Locate the cell with the specified text and output its (X, Y) center coordinate. 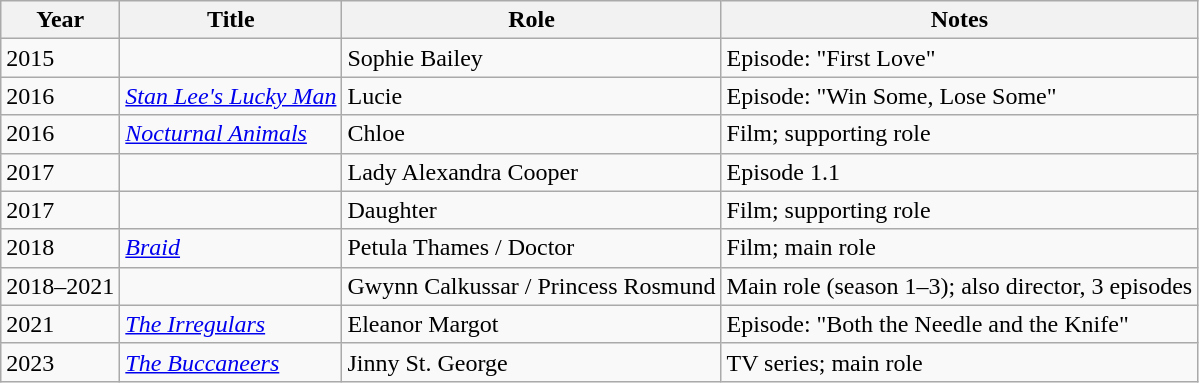
Lucie (532, 96)
Stan Lee's Lucky Man (231, 96)
Episode: "Win Some, Lose Some" (960, 96)
2021 (60, 324)
Episode: "Both the Needle and the Knife" (960, 324)
Main role (season 1–3); also director, 3 episodes (960, 286)
Braid (231, 248)
2018 (60, 248)
Nocturnal Animals (231, 134)
Eleanor Margot (532, 324)
2023 (60, 362)
Episode: "First Love" (960, 58)
Daughter (532, 210)
Lady Alexandra Cooper (532, 172)
2018–2021 (60, 286)
Film; main role (960, 248)
Jinny St. George (532, 362)
TV series; main role (960, 362)
Notes (960, 20)
Sophie Bailey (532, 58)
Title (231, 20)
Role (532, 20)
Year (60, 20)
2015 (60, 58)
The Irregulars (231, 324)
Petula Thames / Doctor (532, 248)
Chloe (532, 134)
Episode 1.1 (960, 172)
Gwynn Calkussar / Princess Rosmund (532, 286)
The Buccaneers (231, 362)
